Scan for the cell matching the given text and deliver its (x, y) coordinate at center. 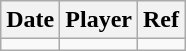
Player (99, 20)
Ref (160, 20)
Date (30, 20)
